Capture the cell that displays the provided text and extract its (x, y) central coordinate. 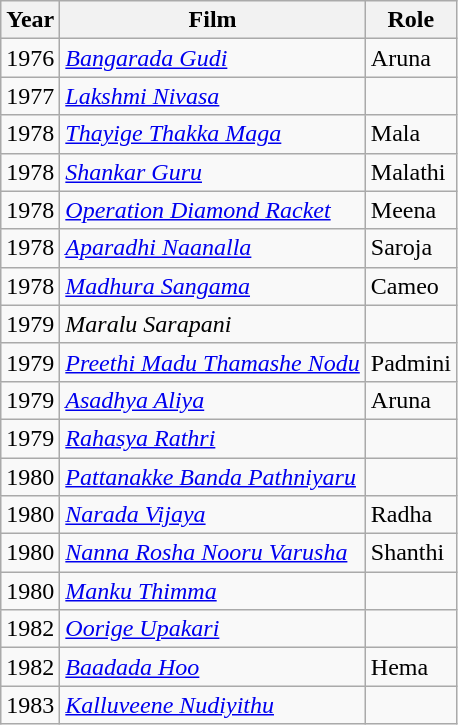
Year (30, 20)
Nanna Rosha Nooru Varusha (212, 553)
Malathi (410, 172)
Bangarada Gudi (212, 58)
Cameo (410, 286)
Role (410, 20)
Preethi Madu Thamashe Nodu (212, 362)
Narada Vijaya (212, 515)
Thayige Thakka Maga (212, 134)
Radha (410, 515)
Shanthi (410, 553)
Rahasya Rathri (212, 438)
1977 (30, 96)
Operation Diamond Racket (212, 210)
Lakshmi Nivasa (212, 96)
Aparadhi Naanalla (212, 248)
Film (212, 20)
Hema (410, 667)
Baadada Hoo (212, 667)
Meena (410, 210)
1976 (30, 58)
Shankar Guru (212, 172)
Asadhya Aliya (212, 400)
Manku Thimma (212, 591)
Kalluveene Nudiyithu (212, 705)
Oorige Upakari (212, 629)
Maralu Sarapani (212, 324)
Mala (410, 134)
1983 (30, 705)
Saroja (410, 248)
Madhura Sangama (212, 286)
Pattanakke Banda Pathniyaru (212, 477)
Padmini (410, 362)
